Return the [X, Y] coordinate for the center point of the cell that contains the specified text.  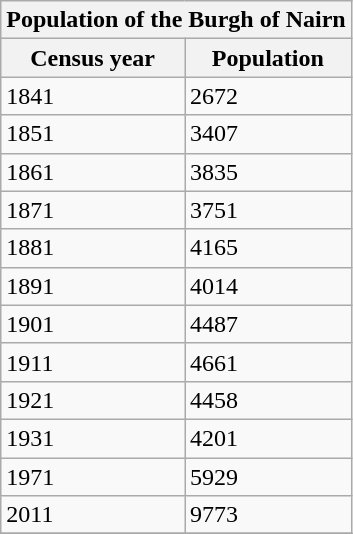
4661 [268, 362]
9773 [268, 515]
2011 [93, 515]
1921 [93, 400]
1881 [93, 248]
1861 [93, 172]
1891 [93, 286]
Population [268, 58]
1931 [93, 438]
3835 [268, 172]
4014 [268, 286]
4487 [268, 324]
1851 [93, 134]
1901 [93, 324]
Population of the Burgh of Nairn [176, 20]
4458 [268, 400]
2672 [268, 96]
1841 [93, 96]
1911 [93, 362]
3751 [268, 210]
5929 [268, 477]
4165 [268, 248]
1971 [93, 477]
4201 [268, 438]
1871 [93, 210]
3407 [268, 134]
Census year [93, 58]
